Search for the cell housing the specified text and yield its [x, y] center coordinate. 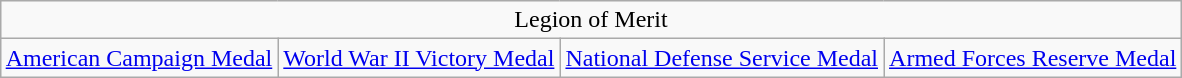
American Campaign Medal [139, 58]
Legion of Merit [591, 20]
National Defense Service Medal [722, 58]
Armed Forces Reserve Medal [1033, 58]
World War II Victory Medal [419, 58]
